Extract the (x, y) coordinate from the center of the cell holding the provided text.  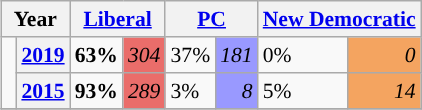
8 (236, 91)
Year (36, 19)
37% (190, 55)
304 (144, 55)
181 (236, 55)
PC (211, 19)
5% (303, 91)
63% (96, 55)
New Democratic (340, 19)
2019 (42, 55)
289 (144, 91)
2015 (42, 91)
3% (190, 91)
Liberal (118, 19)
93% (96, 91)
14 (384, 91)
0% (303, 55)
0 (384, 55)
